Provide the (x, y) coordinate of the cell's center where the given text is located.  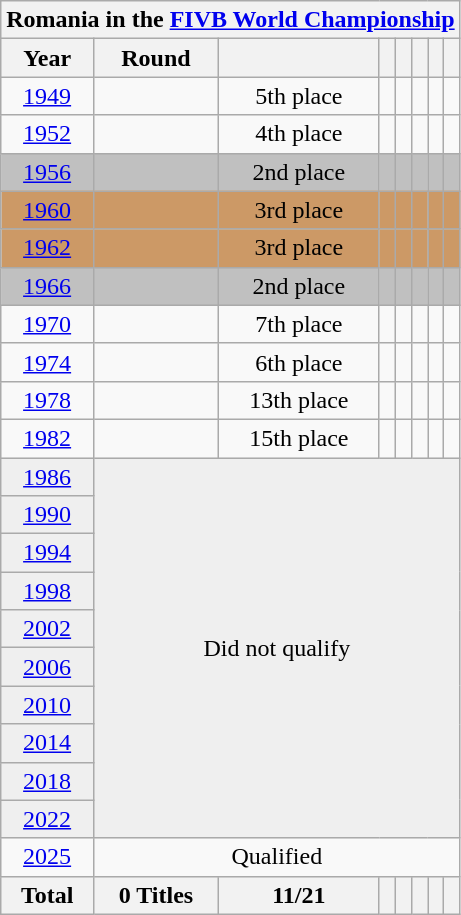
2025 (48, 857)
0 Titles (156, 895)
1982 (48, 438)
2018 (48, 781)
1949 (48, 96)
1966 (48, 286)
5th place (298, 96)
1952 (48, 134)
1960 (48, 210)
7th place (298, 324)
1956 (48, 172)
13th place (298, 400)
1998 (48, 591)
1962 (48, 248)
11/21 (298, 895)
2010 (48, 705)
Qualified (276, 857)
1978 (48, 400)
Total (48, 895)
6th place (298, 362)
1986 (48, 477)
1990 (48, 515)
2022 (48, 819)
Did not qualify (276, 648)
1974 (48, 362)
1994 (48, 553)
1970 (48, 324)
2002 (48, 629)
15th place (298, 438)
2014 (48, 743)
Year (48, 58)
Round (156, 58)
4th place (298, 134)
2006 (48, 667)
Romania in the FIVB World Championship (230, 20)
